Locate the cell with the specified text and output its (X, Y) center coordinate. 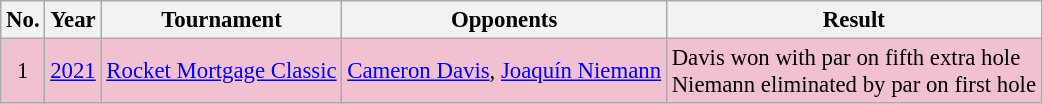
1 (23, 72)
Year (73, 20)
Cameron Davis, Joaquín Niemann (504, 72)
Rocket Mortgage Classic (222, 72)
Opponents (504, 20)
No. (23, 20)
Tournament (222, 20)
Result (854, 20)
Davis won with par on fifth extra holeNiemann eliminated by par on first hole (854, 72)
2021 (73, 72)
